Return (x, y) of the center of cell containing provided text 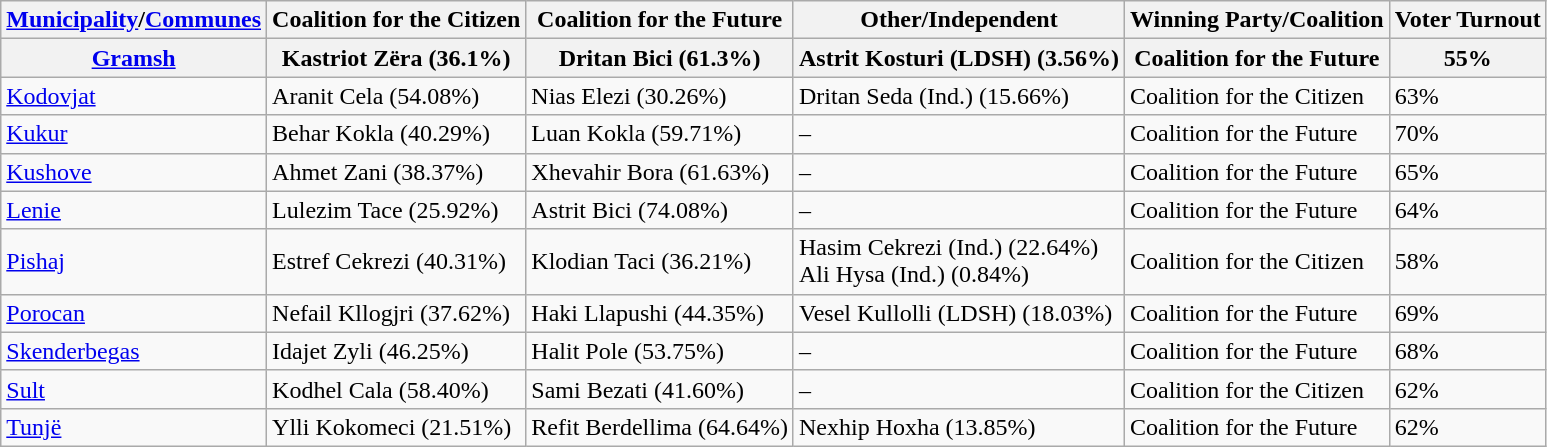
68% (1468, 351)
Nefail Kllogjri (37.62%) (396, 313)
58% (1468, 262)
55% (1468, 58)
70% (1468, 134)
Sami Bezati (41.60%) (660, 389)
Luan Kokla (59.71%) (660, 134)
Refit Berdellima (64.64%) (660, 427)
Winning Party/Coalition (1256, 20)
Pishaj (134, 262)
Kushove (134, 172)
65% (1468, 172)
Estref Cekrezi (40.31%) (396, 262)
Other/Independent (958, 20)
Voter Turnout (1468, 20)
Xhevahir Bora (61.63%) (660, 172)
Lulezim Tace (25.92%) (396, 210)
Kukur (134, 134)
Vesel Kullolli (LDSH) (18.03%) (958, 313)
Lenie (134, 210)
Haki Llapushi (44.35%) (660, 313)
Tunjë (134, 427)
Ylli Kokomeci (21.51%) (396, 427)
Hasim Cekrezi (Ind.) (22.64%)Ali Hysa (Ind.) (0.84%) (958, 262)
Kodhel Cala (58.40%) (396, 389)
Dritan Bici (61.3%) (660, 58)
64% (1468, 210)
Nias Elezi (30.26%) (660, 96)
Klodian Taci (36.21%) (660, 262)
Ahmet Zani (38.37%) (396, 172)
Dritan Seda (Ind.) (15.66%) (958, 96)
Astrit Kosturi (LDSH) (3.56%) (958, 58)
63% (1468, 96)
69% (1468, 313)
Astrit Bici (74.08%) (660, 210)
Aranit Cela (54.08%) (396, 96)
Behar Kokla (40.29%) (396, 134)
Skenderbegas (134, 351)
Halit Pole (53.75%) (660, 351)
Porocan (134, 313)
Sult (134, 389)
Municipality/Communes (134, 20)
Kodovjat (134, 96)
Nexhip Hoxha (13.85%) (958, 427)
Idajet Zyli (46.25%) (396, 351)
Gramsh (134, 58)
Kastriot Zëra (36.1%) (396, 58)
